For the text-containing cell, return its midpoint in (x, y) coordinate format. 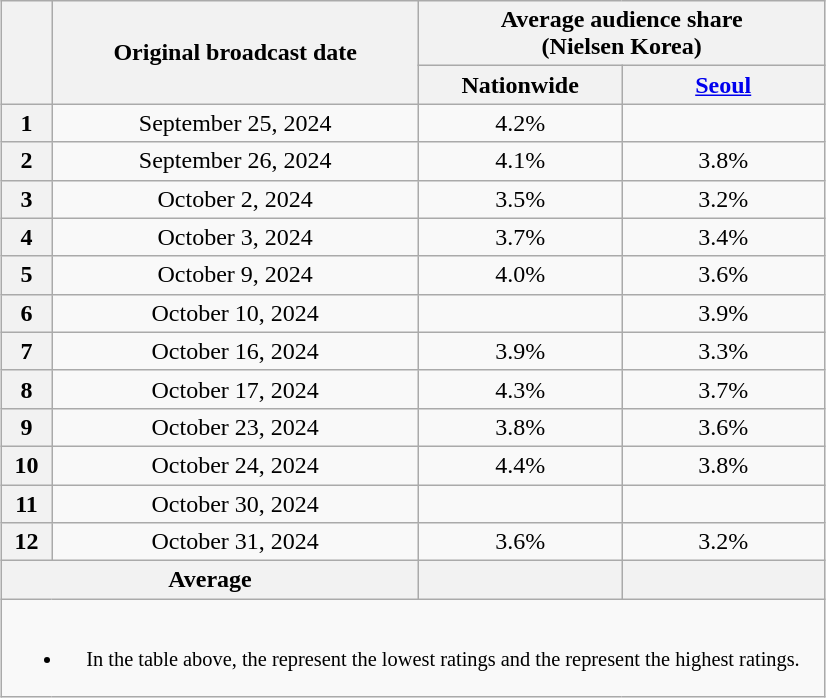
4.2% (520, 123)
October 23, 2024 (236, 427)
3.5% (520, 199)
4.0% (520, 275)
In the table above, the represent the lowest ratings and the represent the highest ratings. (413, 648)
7 (26, 351)
5 (26, 275)
4.4% (520, 465)
October 31, 2024 (236, 542)
1 (26, 123)
October 3, 2024 (236, 237)
11 (26, 503)
4.3% (520, 389)
Average (210, 580)
Original broadcast date (236, 52)
September 25, 2024 (236, 123)
Average audience share(Nielsen Korea) (622, 34)
4.1% (520, 161)
3.4% (724, 237)
October 24, 2024 (236, 465)
3.3% (724, 351)
October 17, 2024 (236, 389)
Nationwide (520, 85)
8 (26, 389)
October 9, 2024 (236, 275)
October 30, 2024 (236, 503)
October 2, 2024 (236, 199)
2 (26, 161)
3 (26, 199)
October 16, 2024 (236, 351)
12 (26, 542)
10 (26, 465)
6 (26, 313)
4 (26, 237)
9 (26, 427)
Seoul (724, 85)
September 26, 2024 (236, 161)
October 10, 2024 (236, 313)
